Determine the (x, y) coordinate at the center of the cell enclosing the given text.  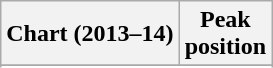
Peak position (225, 34)
Chart (2013–14) (90, 34)
